Pinpoint the cell where the given text exists, returning its (x, y) midpoint coordinate. 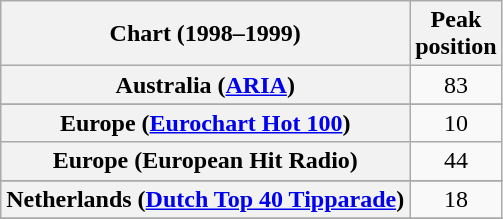
83 (456, 85)
Europe (Eurochart Hot 100) (206, 123)
Australia (ARIA) (206, 85)
Netherlands (Dutch Top 40 Tipparade) (206, 199)
44 (456, 161)
Peakposition (456, 34)
10 (456, 123)
Chart (1998–1999) (206, 34)
18 (456, 199)
Europe (European Hit Radio) (206, 161)
